Pinpoint the cell where the given text exists, returning its [X, Y] midpoint coordinate. 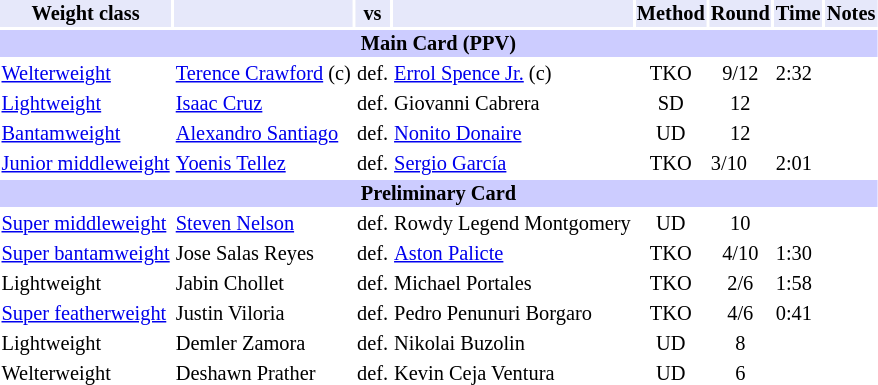
2:32 [798, 74]
Preliminary Card [438, 194]
Time [798, 14]
0:41 [798, 314]
Jabin Chollet [263, 284]
Terence Crawford (c) [263, 74]
Sergio García [513, 164]
4/10 [740, 254]
vs [372, 14]
Super featherweight [86, 314]
Bantamweight [86, 134]
2:01 [798, 164]
Giovanni Cabrera [513, 104]
Super middleweight [86, 224]
SD [670, 104]
Pedro Penunuri Borgaro [513, 314]
9/12 [740, 74]
Steven Nelson [263, 224]
Rowdy Legend Montgomery [513, 224]
Aston Palicte [513, 254]
Method [670, 14]
Michael Portales [513, 284]
4/6 [740, 314]
Justin Viloria [263, 314]
1:58 [798, 284]
Weight class [86, 14]
Yoenis Tellez [263, 164]
Main Card (PPV) [438, 44]
Isaac Cruz [263, 104]
1:30 [798, 254]
2/6 [740, 284]
Welterweight [86, 74]
Demler Zamora [263, 344]
8 [740, 344]
Round [740, 14]
Alexandro Santiago [263, 134]
Junior middleweight [86, 164]
Jose Salas Reyes [263, 254]
Nonito Donaire [513, 134]
Notes [851, 14]
Errol Spence Jr. (c) [513, 74]
3/10 [740, 164]
Super bantamweight [86, 254]
Nikolai Buzolin [513, 344]
10 [740, 224]
